Return the [X, Y] coordinate for the center point of the cell that contains the specified text.  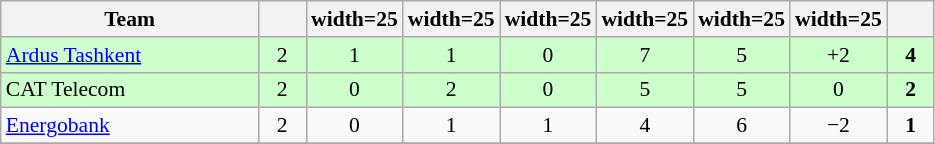
−2 [838, 126]
6 [742, 126]
+2 [838, 55]
7 [644, 55]
Ardus Tashkent [130, 55]
Energobank [130, 126]
CAT Telecom [130, 90]
Team [130, 19]
